Find where the given text appears and provide that cell's center as [x, y] coordinate. 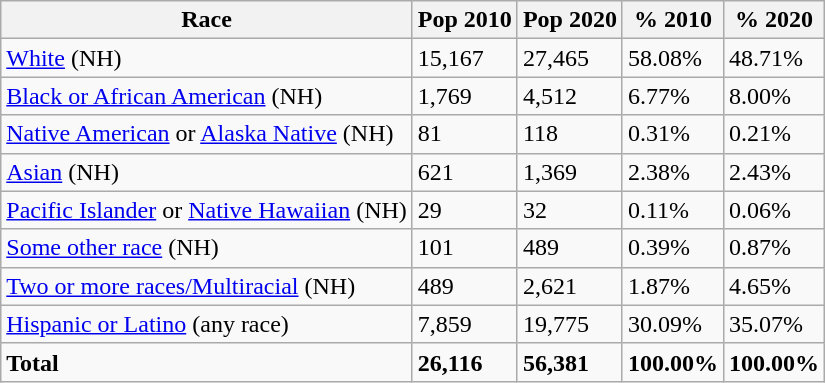
Two or more races/Multiracial (NH) [207, 286]
Some other race (NH) [207, 248]
35.07% [774, 324]
56,381 [570, 362]
621 [464, 172]
2,621 [570, 286]
118 [570, 134]
% 2010 [672, 20]
30.09% [672, 324]
0.31% [672, 134]
% 2020 [774, 20]
Pop 2010 [464, 20]
1.87% [672, 286]
27,465 [570, 58]
8.00% [774, 96]
Asian (NH) [207, 172]
Pop 2020 [570, 20]
101 [464, 248]
Race [207, 20]
0.11% [672, 210]
1,769 [464, 96]
Pacific Islander or Native Hawaiian (NH) [207, 210]
0.39% [672, 248]
1,369 [570, 172]
0.06% [774, 210]
7,859 [464, 324]
0.87% [774, 248]
Hispanic or Latino (any race) [207, 324]
26,116 [464, 362]
29 [464, 210]
48.71% [774, 58]
4,512 [570, 96]
81 [464, 134]
19,775 [570, 324]
Black or African American (NH) [207, 96]
4.65% [774, 286]
2.38% [672, 172]
Total [207, 362]
Native American or Alaska Native (NH) [207, 134]
White (NH) [207, 58]
15,167 [464, 58]
58.08% [672, 58]
6.77% [672, 96]
0.21% [774, 134]
2.43% [774, 172]
32 [570, 210]
